Return (X, Y) of the center of cell containing provided text 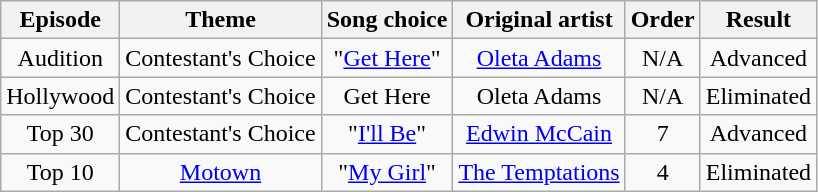
Edwin McCain (539, 134)
Top 30 (60, 134)
7 (662, 134)
Result (758, 20)
4 (662, 172)
"Get Here" (387, 58)
Order (662, 20)
Top 10 (60, 172)
Episode (60, 20)
"My Girl" (387, 172)
Song choice (387, 20)
Audition (60, 58)
"I'll Be" (387, 134)
Get Here (387, 96)
Original artist (539, 20)
Hollywood (60, 96)
The Temptations (539, 172)
Theme (220, 20)
Motown (220, 172)
